Return the (x, y) coordinate for the center point of the cell that contains the specified text.  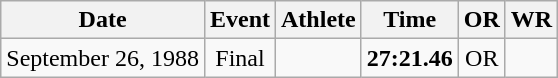
September 26, 1988 (103, 58)
27:21.46 (410, 58)
WR (531, 20)
Time (410, 20)
Final (240, 58)
Athlete (319, 20)
Date (103, 20)
Event (240, 20)
